Provide the [X, Y] coordinate of the cell's center where the given text is located.  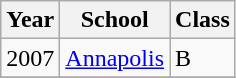
Annapolis [115, 58]
2007 [30, 58]
School [115, 20]
Year [30, 20]
Class [203, 20]
B [203, 58]
